Search for the cell housing the specified text and yield its (x, y) center coordinate. 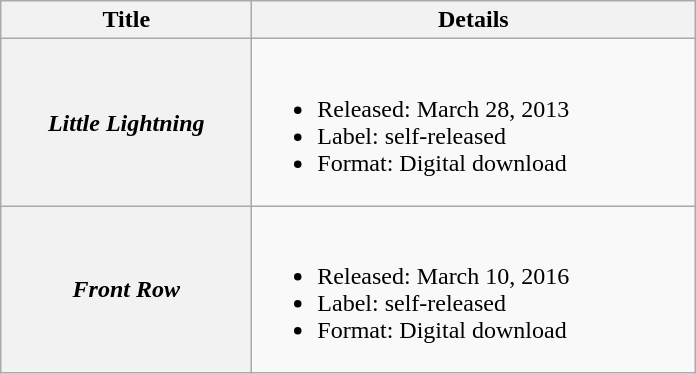
Released: March 10, 2016Label: self-releasedFormat: Digital download (474, 290)
Released: March 28, 2013Label: self-releasedFormat: Digital download (474, 122)
Title (126, 20)
Front Row (126, 290)
Details (474, 20)
Little Lightning (126, 122)
